Output the [X, Y] coordinate of the center of the cell containing the given text.  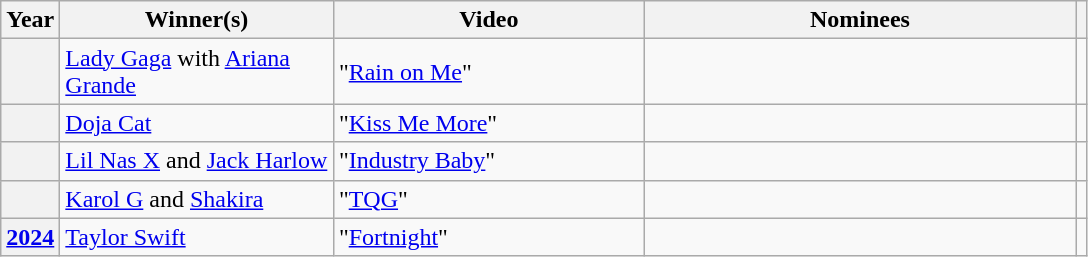
"Kiss Me More" [488, 123]
Video [488, 20]
Nominees [860, 20]
"Industry Baby" [488, 161]
Winner(s) [197, 20]
Taylor Swift [197, 237]
"Rain on Me" [488, 72]
"Fortnight" [488, 237]
Lady Gaga with Ariana Grande [197, 72]
Lil Nas X and Jack Harlow [197, 161]
Year [30, 20]
2024 [30, 237]
"TQG" [488, 199]
Doja Cat [197, 123]
Karol G and Shakira [197, 199]
